Extract the [X, Y] coordinate from the center of the cell holding the provided text.  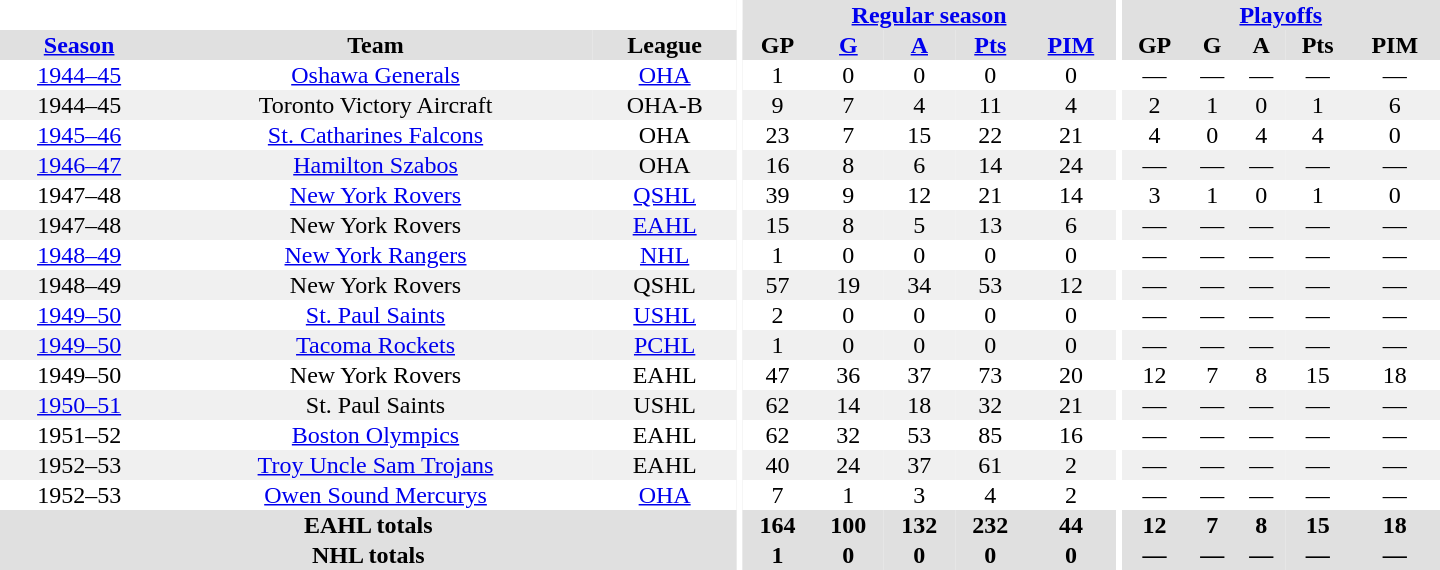
22 [990, 135]
Season [79, 45]
19 [848, 285]
Tacoma Rockets [376, 345]
34 [920, 285]
1951–52 [79, 435]
OHA-B [665, 105]
Hamilton Szabos [376, 165]
20 [1071, 375]
New York Rangers [376, 255]
61 [990, 465]
39 [778, 195]
40 [778, 465]
36 [848, 375]
1950–51 [79, 405]
Team [376, 45]
Boston Olympics [376, 435]
1945–46 [79, 135]
Toronto Victory Aircraft [376, 105]
Regular season [929, 15]
57 [778, 285]
13 [990, 225]
85 [990, 435]
164 [778, 525]
73 [990, 375]
League [665, 45]
PCHL [665, 345]
47 [778, 375]
5 [920, 225]
Troy Uncle Sam Trojans [376, 465]
100 [848, 525]
232 [990, 525]
44 [1071, 525]
1946–47 [79, 165]
St. Catharines Falcons [376, 135]
Owen Sound Mercurys [376, 495]
11 [990, 105]
NHL totals [368, 555]
132 [920, 525]
23 [778, 135]
Playoffs [1281, 15]
EAHL totals [368, 525]
Oshawa Generals [376, 75]
NHL [665, 255]
